From the cell containing the given text, extract its center point as (X, Y) coordinate. 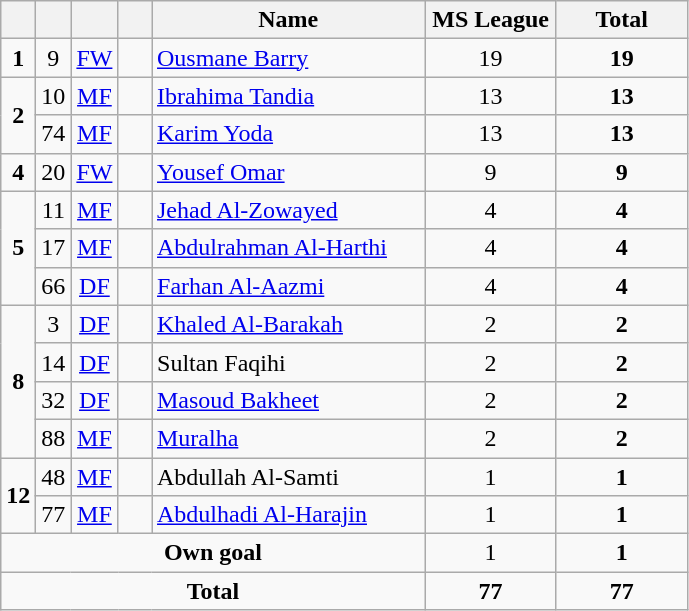
Ibrahima Tandia (289, 96)
20 (54, 172)
10 (54, 96)
66 (54, 286)
32 (54, 400)
Name (289, 20)
74 (54, 134)
Masoud Bakheet (289, 400)
Abdulhadi Al-Harajin (289, 515)
Ousmane Barry (289, 58)
Own goal (213, 553)
17 (54, 248)
Yousef Omar (289, 172)
Jehad Al-Zowayed (289, 210)
Abdullah Al-Samti (289, 477)
12 (18, 496)
8 (18, 381)
5 (18, 248)
11 (54, 210)
14 (54, 362)
Abdulrahman Al-Harthi (289, 248)
Muralha (289, 438)
3 (54, 324)
MS League (490, 20)
Karim Yoda (289, 134)
Khaled Al-Barakah (289, 324)
Sultan Faqihi (289, 362)
48 (54, 477)
Farhan Al-Aazmi (289, 286)
88 (54, 438)
